Identify which cell holds the provided text, then report its (x, y) central coordinate. 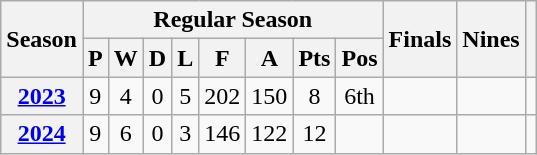
Nines (491, 39)
12 (314, 134)
Season (42, 39)
4 (126, 96)
5 (186, 96)
6th (360, 96)
150 (270, 96)
6 (126, 134)
F (222, 58)
A (270, 58)
Regular Season (232, 20)
2024 (42, 134)
L (186, 58)
146 (222, 134)
3 (186, 134)
Pts (314, 58)
D (157, 58)
W (126, 58)
P (95, 58)
Pos (360, 58)
8 (314, 96)
2023 (42, 96)
Finals (420, 39)
202 (222, 96)
122 (270, 134)
